Return (X, Y) of the center of cell containing provided text 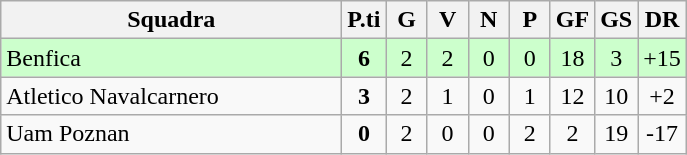
18 (572, 58)
P.ti (364, 20)
DR (662, 20)
GF (572, 20)
Benfica (172, 58)
G (406, 20)
12 (572, 96)
19 (616, 134)
P (530, 20)
Uam Poznan (172, 134)
N (488, 20)
Squadra (172, 20)
+2 (662, 96)
6 (364, 58)
GS (616, 20)
V (448, 20)
10 (616, 96)
+15 (662, 58)
Atletico Navalcarnero (172, 96)
-17 (662, 134)
